Detect which cell encompasses the target text, then output its [X, Y] center coordinate. 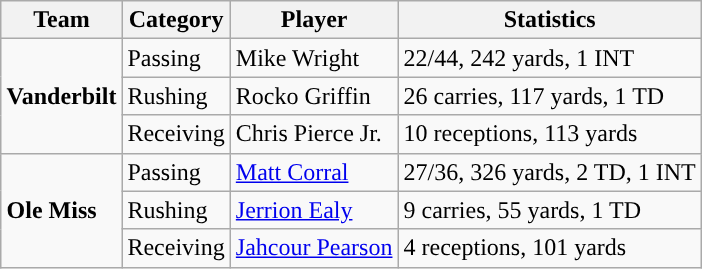
Ole Miss [62, 210]
9 carries, 55 yards, 1 TD [550, 210]
Jerrion Ealy [314, 210]
27/36, 326 yards, 2 TD, 1 INT [550, 172]
Statistics [550, 20]
Chris Pierce Jr. [314, 134]
Category [176, 20]
Player [314, 20]
4 receptions, 101 yards [550, 248]
Team [62, 20]
Jahcour Pearson [314, 248]
22/44, 242 yards, 1 INT [550, 58]
Matt Corral [314, 172]
10 receptions, 113 yards [550, 134]
Rocko Griffin [314, 96]
Mike Wright [314, 58]
26 carries, 117 yards, 1 TD [550, 96]
Vanderbilt [62, 96]
